For the text-containing cell, return its midpoint in [X, Y] coordinate format. 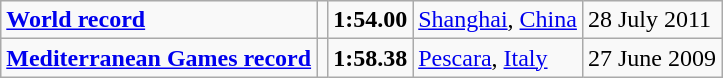
Pescara, Italy [498, 58]
28 July 2011 [652, 20]
Shanghai, China [498, 20]
1:58.38 [370, 58]
1:54.00 [370, 20]
27 June 2009 [652, 58]
Mediterranean Games record [159, 58]
World record [159, 20]
